Return [x, y] of the center of cell containing provided text 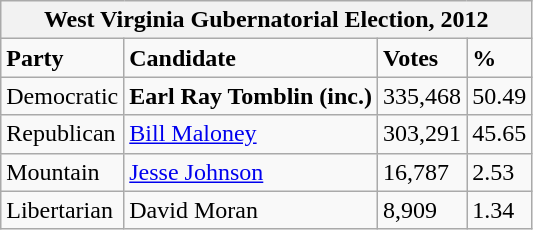
Candidate [251, 58]
% [500, 58]
335,468 [422, 96]
45.65 [500, 134]
50.49 [500, 96]
Bill Maloney [251, 134]
Earl Ray Tomblin (inc.) [251, 96]
Party [62, 58]
West Virginia Gubernatorial Election, 2012 [266, 20]
Votes [422, 58]
Libertarian [62, 210]
1.34 [500, 210]
Republican [62, 134]
Democratic [62, 96]
David Moran [251, 210]
303,291 [422, 134]
16,787 [422, 172]
Jesse Johnson [251, 172]
Mountain [62, 172]
2.53 [500, 172]
8,909 [422, 210]
